Locate the cell with the specified text and output its [X, Y] center coordinate. 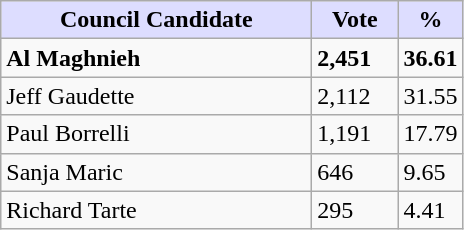
Vote [355, 20]
Richard Tarte [156, 210]
Council Candidate [156, 20]
Jeff Gaudette [156, 96]
2,112 [355, 96]
646 [355, 172]
Paul Borrelli [156, 134]
17.79 [430, 134]
% [430, 20]
2,451 [355, 58]
31.55 [430, 96]
Sanja Maric [156, 172]
36.61 [430, 58]
4.41 [430, 210]
Al Maghnieh [156, 58]
295 [355, 210]
1,191 [355, 134]
9.65 [430, 172]
